Provide the (X, Y) coordinate of the cell's center where the given text is located.  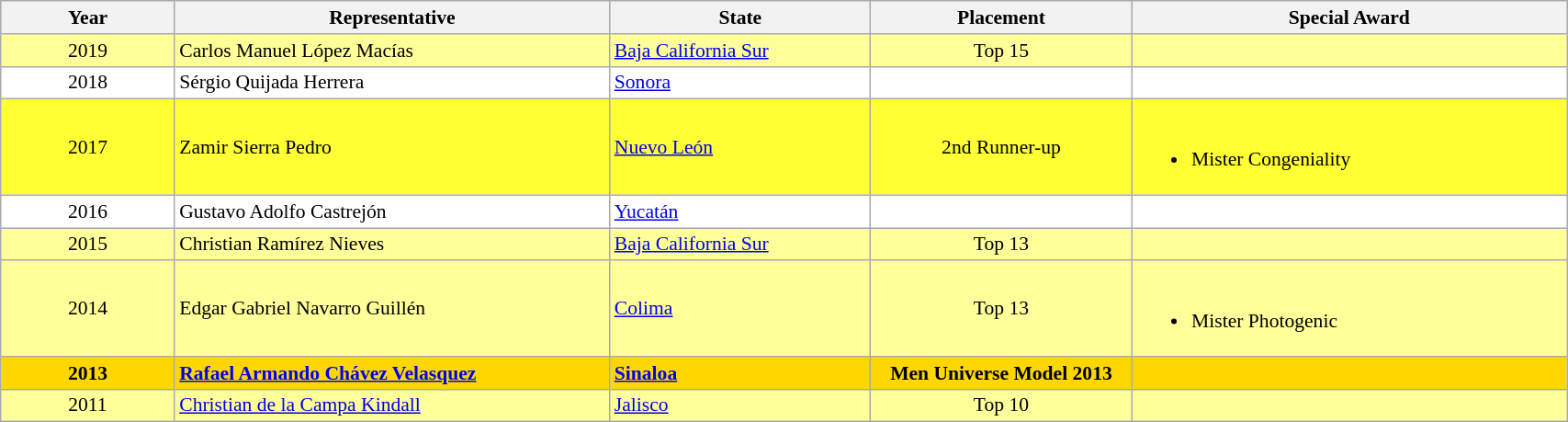
Mister Congeniality (1349, 147)
State (740, 17)
Yucatán (740, 211)
Colima (740, 308)
2016 (88, 211)
Nuevo León (740, 147)
2nd Runner-up (1001, 147)
Jalisco (740, 405)
Men Universe Model 2013 (1001, 372)
Edgar Gabriel Navarro Guillén (392, 308)
Year (88, 17)
Gustavo Adolfo Castrejón (392, 211)
2019 (88, 50)
Special Award (1349, 17)
2017 (88, 147)
Mister Photogenic (1349, 308)
2014 (88, 308)
Sonora (740, 83)
2013 (88, 372)
Representative (392, 17)
2015 (88, 245)
Rafael Armando Chávez Velasquez (392, 372)
Carlos Manuel López Macías (392, 50)
Placement (1001, 17)
Sinaloa (740, 372)
2011 (88, 405)
Zamir Sierra Pedro (392, 147)
2018 (88, 83)
Christian de la Campa Kindall (392, 405)
Christian Ramírez Nieves (392, 245)
Sérgio Quijada Herrera (392, 83)
Top 10 (1001, 405)
Top 15 (1001, 50)
